Find where the given text appears and provide that cell's center as (X, Y) coordinate. 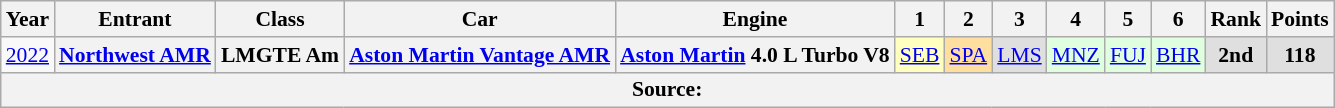
Northwest AMR (135, 55)
FUJ (1128, 55)
4 (1076, 19)
Car (480, 19)
5 (1128, 19)
6 (1178, 19)
Engine (755, 19)
BHR (1178, 55)
118 (1300, 55)
Source: (668, 90)
LMGTE Am (280, 55)
Rank (1236, 19)
Class (280, 19)
2 (968, 19)
SEB (920, 55)
Aston Martin 4.0 L Turbo V8 (755, 55)
2022 (28, 55)
2nd (1236, 55)
LMS (1020, 55)
Aston Martin Vantage AMR (480, 55)
SPA (968, 55)
Points (1300, 19)
Entrant (135, 19)
Year (28, 19)
3 (1020, 19)
1 (920, 19)
MNZ (1076, 55)
